Return (x, y) of the center of cell containing provided text 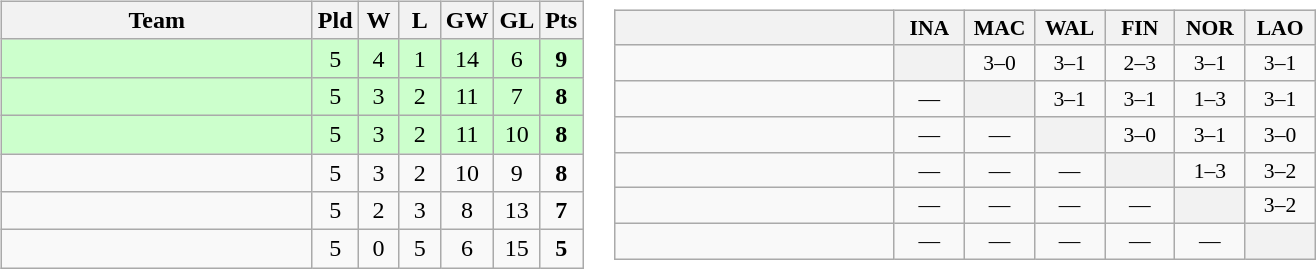
4 (378, 58)
14 (467, 58)
GL (517, 20)
2–3 (1140, 63)
MAC (999, 28)
13 (517, 211)
W (378, 20)
Pld (335, 20)
FIN (1140, 28)
Team (156, 20)
GW (467, 20)
INA (929, 28)
WAL (1070, 28)
Pts (562, 20)
LAO (1280, 28)
L (420, 20)
0 (378, 249)
1 (420, 58)
NOR (1210, 28)
15 (517, 249)
